Find where the given text appears and provide that cell's center as [x, y] coordinate. 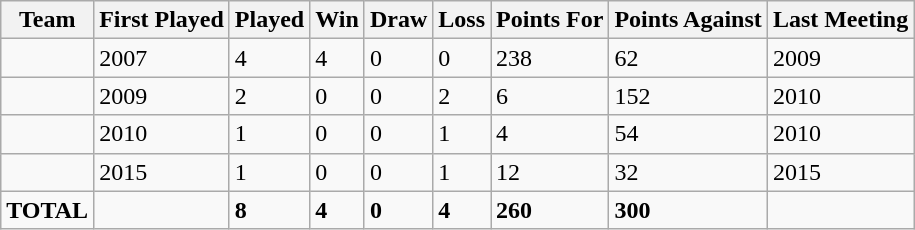
Points Against [688, 20]
238 [550, 58]
Team [48, 20]
TOTAL [48, 210]
8 [269, 210]
Last Meeting [840, 20]
Played [269, 20]
260 [550, 210]
12 [550, 172]
62 [688, 58]
First Played [162, 20]
Points For [550, 20]
32 [688, 172]
152 [688, 96]
2007 [162, 58]
300 [688, 210]
6 [550, 96]
Win [338, 20]
Draw [398, 20]
54 [688, 134]
Loss [462, 20]
